Extract the [x, y] coordinate from the center of the cell holding the provided text.  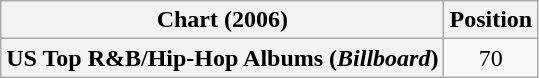
US Top R&B/Hip-Hop Albums (Billboard) [222, 58]
Chart (2006) [222, 20]
70 [491, 58]
Position [491, 20]
